Find where the given text appears and provide that cell's center as (X, Y) coordinate. 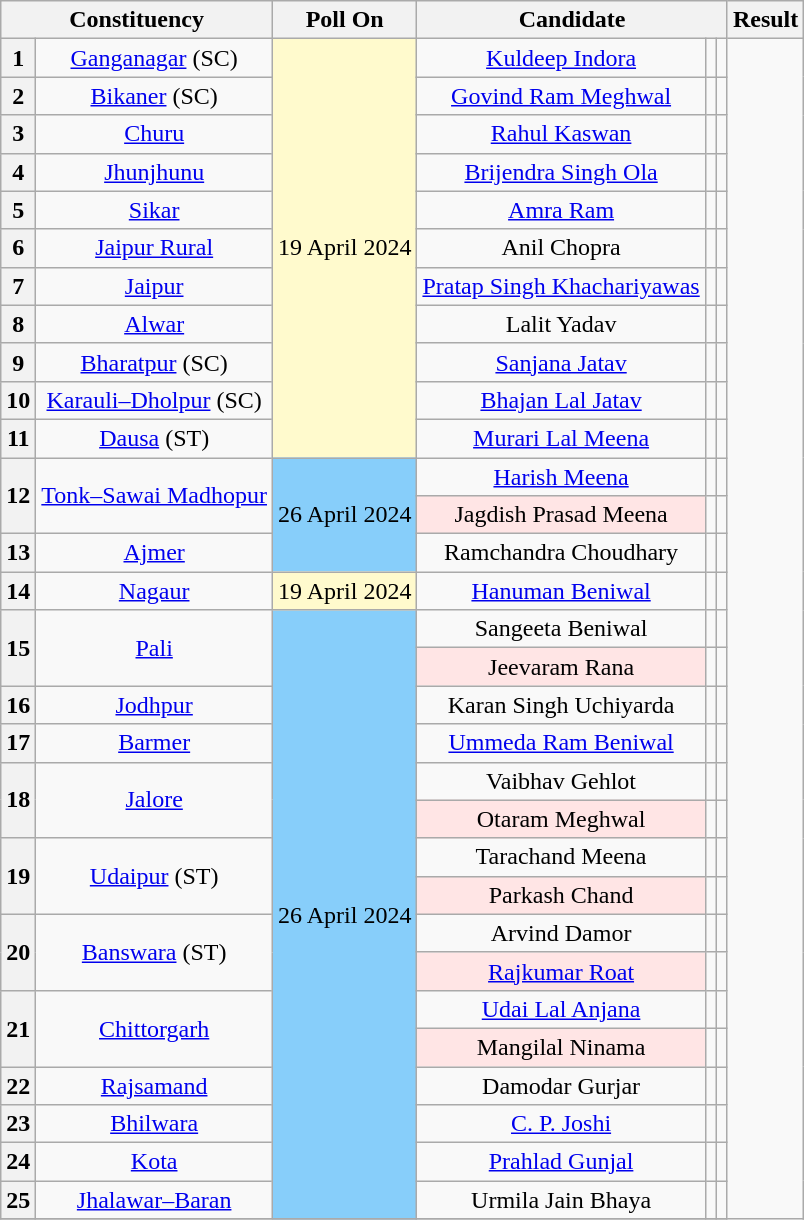
Tarachand Meena (561, 857)
7 (18, 286)
21 (18, 1028)
Kuldeep Indora (561, 58)
14 (18, 591)
16 (18, 705)
Rahul Kaswan (561, 134)
5 (18, 210)
Prahlad Gunjal (561, 1162)
C. P. Joshi (561, 1124)
Udai Lal Anjana (561, 1009)
6 (18, 248)
Otaram Meghwal (561, 819)
Candidate (572, 20)
Sangeeta Beniwal (561, 629)
Rajsamand (154, 1085)
Bikaner (SC) (154, 96)
Amra Ram (561, 210)
18 (18, 800)
Bhilwara (154, 1124)
3 (18, 134)
Sanjana Jatav (561, 362)
Govind Ram Meghwal (561, 96)
1 (18, 58)
20 (18, 952)
Jhunjhunu (154, 172)
Jeevaram Rana (561, 667)
Banswara (ST) (154, 952)
Churu (154, 134)
12 (18, 496)
Harish Meena (561, 477)
Tonk–Sawai Madhopur (154, 496)
Karauli–Dholpur (SC) (154, 400)
Chittorgarh (154, 1028)
Murari Lal Meena (561, 438)
Damodar Gurjar (561, 1085)
Jagdish Prasad Meena (561, 515)
24 (18, 1162)
Constituency (137, 20)
Nagaur (154, 591)
Barmer (154, 743)
Poll On (345, 20)
Anil Chopra (561, 248)
Vaibhav Gehlot (561, 781)
Result (765, 20)
Lalit Yadav (561, 324)
Parkash Chand (561, 895)
Urmila Jain Bhaya (561, 1200)
Jaipur Rural (154, 248)
Jalore (154, 800)
17 (18, 743)
Ajmer (154, 553)
9 (18, 362)
Rajkumar Roat (561, 971)
Mangilal Ninama (561, 1047)
Bhajan Lal Jatav (561, 400)
Udaipur (ST) (154, 876)
15 (18, 648)
Alwar (154, 324)
19 (18, 876)
Kota (154, 1162)
Sikar (154, 210)
Jodhpur (154, 705)
Jaipur (154, 286)
23 (18, 1124)
10 (18, 400)
2 (18, 96)
Bharatpur (SC) (154, 362)
Ganganagar (SC) (154, 58)
Hanuman Beniwal (561, 591)
13 (18, 553)
25 (18, 1200)
8 (18, 324)
4 (18, 172)
Brijendra Singh Ola (561, 172)
Ramchandra Choudhary (561, 553)
Ummeda Ram Beniwal (561, 743)
Dausa (ST) (154, 438)
Arvind Damor (561, 933)
11 (18, 438)
Karan Singh Uchiyarda (561, 705)
22 (18, 1085)
Pali (154, 648)
Jhalawar–Baran (154, 1200)
Pratap Singh Khachariyawas (561, 286)
